For the text-containing cell, return its midpoint in (X, Y) coordinate format. 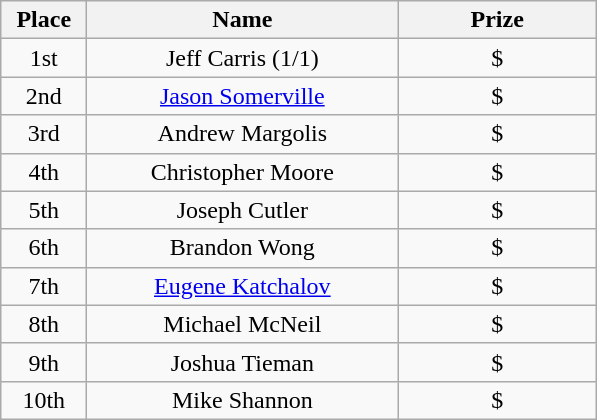
Joshua Tieman (242, 362)
Joseph Cutler (242, 210)
4th (44, 172)
6th (44, 248)
Name (242, 20)
10th (44, 400)
2nd (44, 96)
7th (44, 286)
3rd (44, 134)
1st (44, 58)
Mike Shannon (242, 400)
Brandon Wong (242, 248)
Jason Somerville (242, 96)
Andrew Margolis (242, 134)
8th (44, 324)
Eugene Katchalov (242, 286)
5th (44, 210)
Jeff Carris (1/1) (242, 58)
Michael McNeil (242, 324)
9th (44, 362)
Place (44, 20)
Prize (498, 20)
Christopher Moore (242, 172)
